Pinpoint the cell where the given text exists, returning its [x, y] midpoint coordinate. 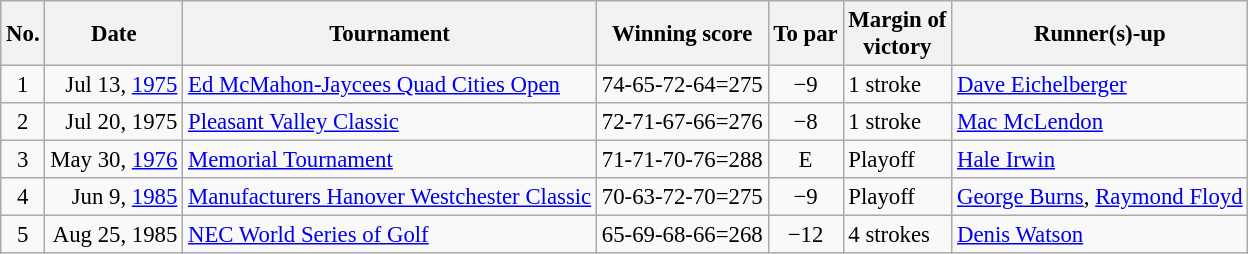
E [806, 160]
Jul 13, 1975 [114, 85]
71-71-70-76=288 [683, 160]
Jun 9, 1985 [114, 197]
65-69-68-66=268 [683, 235]
4 [23, 197]
Dave Eichelberger [1100, 85]
Pleasant Valley Classic [390, 122]
3 [23, 160]
To par [806, 34]
−8 [806, 122]
Ed McMahon-Jaycees Quad Cities Open [390, 85]
NEC World Series of Golf [390, 235]
Jul 20, 1975 [114, 122]
Manufacturers Hanover Westchester Classic [390, 197]
72-71-67-66=276 [683, 122]
George Burns, Raymond Floyd [1100, 197]
Mac McLendon [1100, 122]
74-65-72-64=275 [683, 85]
2 [23, 122]
Runner(s)-up [1100, 34]
No. [23, 34]
Tournament [390, 34]
Denis Watson [1100, 235]
Margin ofvictory [898, 34]
−12 [806, 235]
Date [114, 34]
May 30, 1976 [114, 160]
Aug 25, 1985 [114, 235]
5 [23, 235]
4 strokes [898, 235]
Memorial Tournament [390, 160]
70-63-72-70=275 [683, 197]
1 [23, 85]
Hale Irwin [1100, 160]
Winning score [683, 34]
